Search for the cell housing the specified text and yield its [x, y] center coordinate. 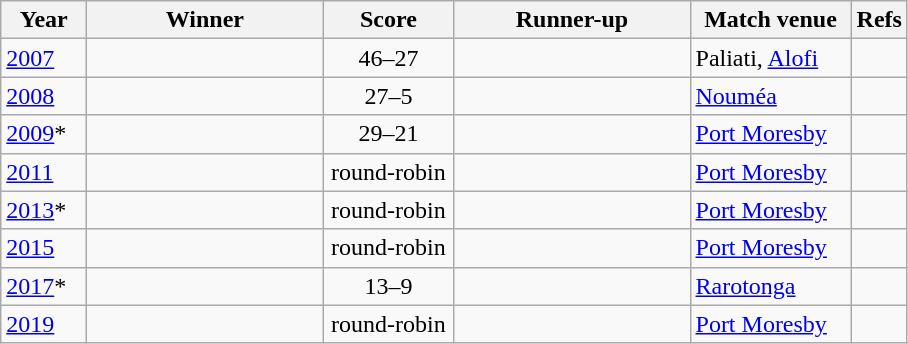
2015 [44, 248]
27–5 [388, 96]
29–21 [388, 134]
2009* [44, 134]
Year [44, 20]
Refs [879, 20]
2013* [44, 210]
2007 [44, 58]
2017* [44, 286]
Runner-up [572, 20]
46–27 [388, 58]
13–9 [388, 286]
2011 [44, 172]
Rarotonga [770, 286]
Winner [205, 20]
Match venue [770, 20]
2019 [44, 324]
Nouméa [770, 96]
2008 [44, 96]
Paliati, Alofi [770, 58]
Score [388, 20]
